Return the [x, y] coordinate for the center point of the cell that contains the specified text.  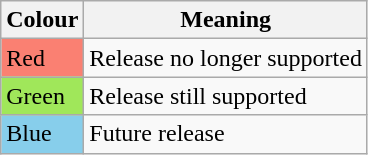
Colour [42, 20]
Red [42, 58]
Green [42, 96]
Future release [226, 134]
Blue [42, 134]
Meaning [226, 20]
Release no longer supported [226, 58]
Release still supported [226, 96]
